Scan for the cell matching the given text and deliver its [x, y] coordinate at center. 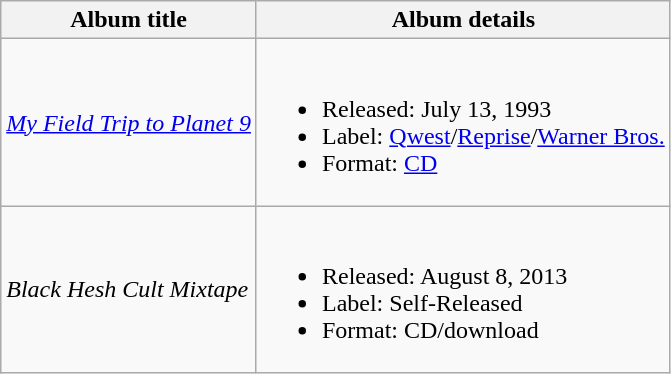
My Field Trip to Planet 9 [129, 122]
Released: July 13, 1993Label: Qwest/Reprise/Warner Bros.Format: CD [463, 122]
Album title [129, 20]
Released: August 8, 2013Label: Self-ReleasedFormat: CD/download [463, 290]
Black Hesh Cult Mixtape [129, 290]
Album details [463, 20]
